Scan for the cell matching the given text and deliver its [x, y] coordinate at center. 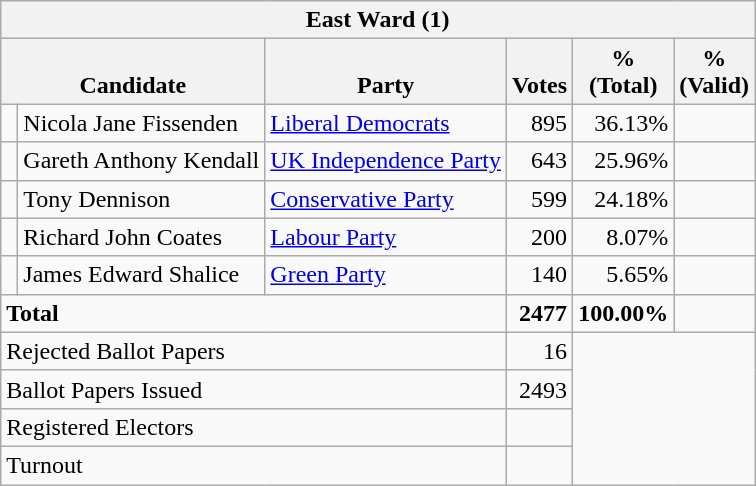
2477 [539, 313]
Nicola Jane Fissenden [142, 123]
Richard John Coates [142, 237]
Party [386, 72]
Ballot Papers Issued [254, 389]
Candidate [133, 72]
Turnout [254, 465]
16 [539, 351]
25.96% [624, 161]
East Ward (1) [378, 20]
36.13% [624, 123]
200 [539, 237]
Liberal Democrats [386, 123]
Votes [539, 72]
Registered Electors [254, 427]
643 [539, 161]
Rejected Ballot Papers [254, 351]
Conservative Party [386, 199]
%(Valid) [714, 72]
%(Total) [624, 72]
Labour Party [386, 237]
UK Independence Party [386, 161]
895 [539, 123]
Total [254, 313]
2493 [539, 389]
599 [539, 199]
Green Party [386, 275]
5.65% [624, 275]
100.00% [624, 313]
140 [539, 275]
8.07% [624, 237]
Tony Dennison [142, 199]
Gareth Anthony Kendall [142, 161]
24.18% [624, 199]
James Edward Shalice [142, 275]
